Find where the given text appears and provide that cell's center as [x, y] coordinate. 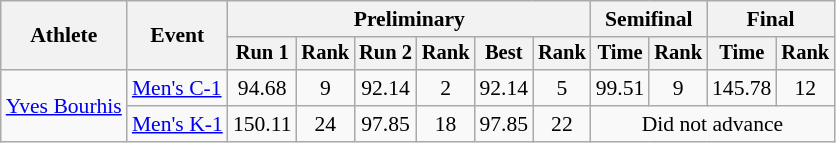
2 [446, 88]
Run 1 [262, 54]
18 [446, 124]
Run 2 [386, 54]
Yves Bourhis [64, 106]
145.78 [742, 88]
22 [562, 124]
Semifinal [649, 19]
Final [770, 19]
Preliminary [410, 19]
Best [504, 54]
Athlete [64, 36]
150.11 [262, 124]
Event [178, 36]
99.51 [620, 88]
5 [562, 88]
24 [326, 124]
Men's C-1 [178, 88]
Men's K-1 [178, 124]
94.68 [262, 88]
12 [805, 88]
Did not advance [712, 124]
